Provide the [X, Y] coordinate of the cell's center where the given text is located.  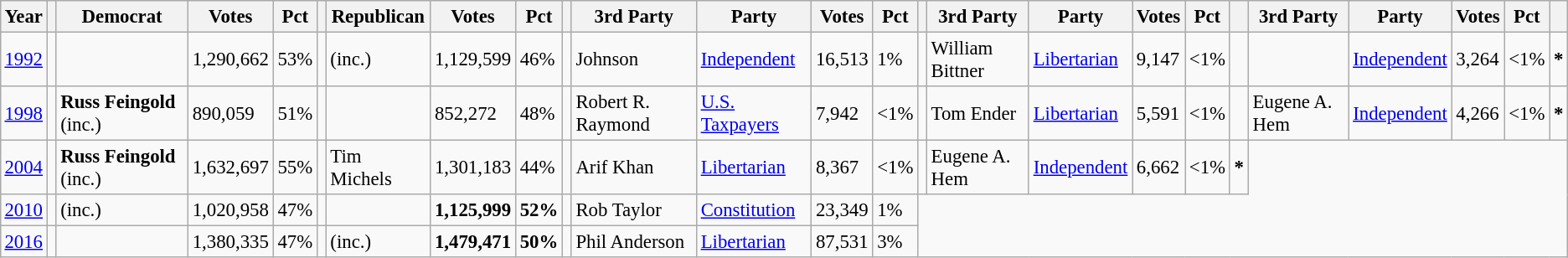
6,662 [1159, 168]
2016 [23, 242]
3,264 [1478, 59]
Tom Ender [977, 114]
1,129,599 [473, 59]
3% [895, 242]
1,479,471 [473, 242]
8,367 [843, 168]
Arif Khan [633, 168]
1,290,662 [230, 59]
48% [539, 114]
2010 [23, 210]
51% [295, 114]
53% [295, 59]
1,632,697 [230, 168]
Phil Anderson [633, 242]
Johnson [633, 59]
890,059 [230, 114]
23,349 [843, 210]
1,301,183 [473, 168]
55% [295, 168]
852,272 [473, 114]
1,020,958 [230, 210]
46% [539, 59]
9,147 [1159, 59]
87,531 [843, 242]
1992 [23, 59]
7,942 [843, 114]
16,513 [843, 59]
5,591 [1159, 114]
1,125,999 [473, 210]
Year [23, 17]
William Bittner [977, 59]
4,266 [1478, 114]
Tim Michels [379, 168]
1,380,335 [230, 242]
U.S. Taxpayers [754, 114]
50% [539, 242]
Robert R. Raymond [633, 114]
Democrat [122, 17]
52% [539, 210]
Rob Taylor [633, 210]
44% [539, 168]
2004 [23, 168]
1998 [23, 114]
Constitution [754, 210]
Republican [379, 17]
